Search for the cell housing the specified text and yield its (X, Y) center coordinate. 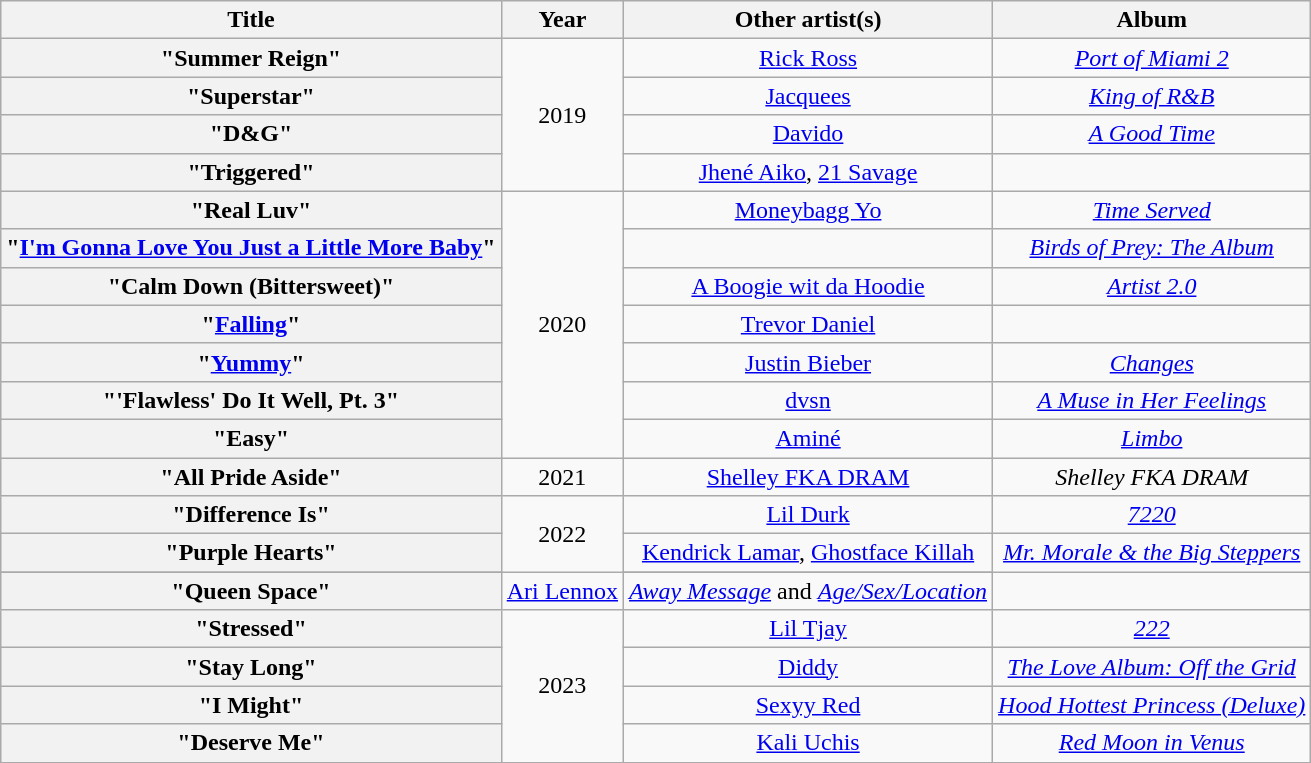
A Good Time (1152, 134)
Birds of Prey: The Album (1152, 248)
Other artist(s) (808, 20)
King of R&B (1152, 96)
Lil Tjay (808, 629)
Sexyy Red (808, 705)
2022 (562, 534)
Trevor Daniel (808, 324)
Jhené Aiko, 21 Savage (808, 172)
Time Served (1152, 210)
Mr. Morale & the Big Steppers (1152, 553)
Title (251, 20)
A Boogie wit da Hoodie (808, 286)
2021 (562, 477)
Davido (808, 134)
2023 (562, 686)
Moneybagg Yo (808, 210)
Year (562, 20)
Kendrick Lamar, Ghostface Killah (808, 553)
"Difference Is" (251, 515)
"Falling" (251, 324)
Lil Durk (808, 515)
"Deserve Me" (251, 743)
Red Moon in Venus (1152, 743)
Port of Miami 2 (1152, 58)
"Stressed" (251, 629)
Jacquees (808, 96)
"Real Luv" (251, 210)
Justin Bieber (808, 362)
Away Message and Age/Sex/Location (808, 591)
"Triggered" (251, 172)
Limbo (1152, 438)
"I'm Gonna Love You Just a Little More Baby" (251, 248)
A Muse in Her Feelings (1152, 400)
Ari Lennox (562, 591)
Kali Uchis (808, 743)
"D&G" (251, 134)
The Love Album: Off the Grid (1152, 667)
"Queen Space" (251, 591)
7220 (1152, 515)
"Yummy" (251, 362)
2020 (562, 324)
"All Pride Aside" (251, 477)
dvsn (808, 400)
"Superstar" (251, 96)
Aminé (808, 438)
"Stay Long" (251, 667)
"'Flawless' Do It Well, Pt. 3" (251, 400)
"Summer Reign" (251, 58)
Album (1152, 20)
2019 (562, 115)
"Purple Hearts" (251, 553)
"I Might" (251, 705)
"Calm Down (Bittersweet)" (251, 286)
"Easy" (251, 438)
222 (1152, 629)
Diddy (808, 667)
Hood Hottest Princess (Deluxe) (1152, 705)
Artist 2.0 (1152, 286)
Rick Ross (808, 58)
Changes (1152, 362)
